Locate the cell with the specified text and output its [X, Y] center coordinate. 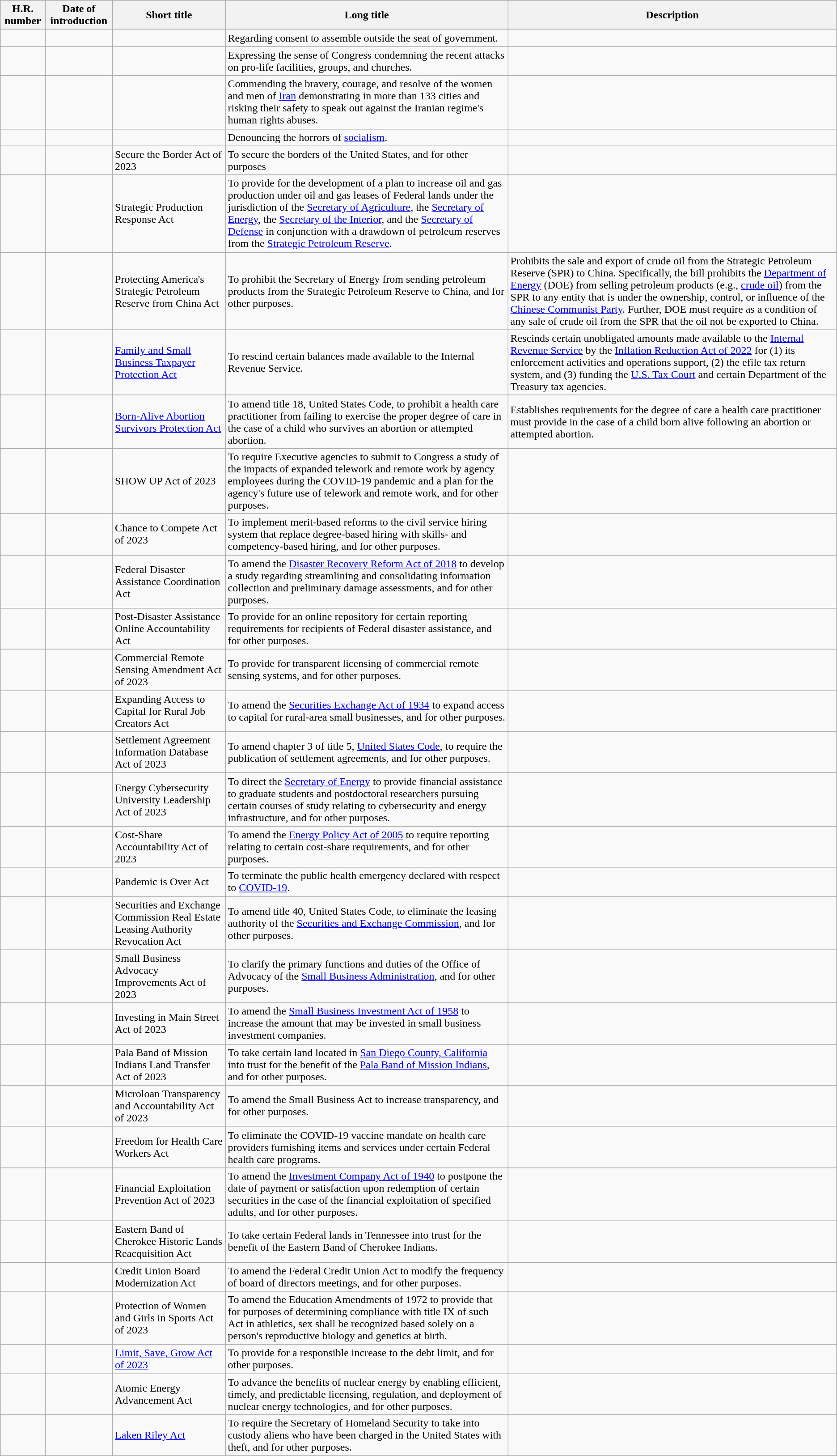
To provide for a responsible increase to the debt limit, and for other purposes. [367, 1359]
Freedom for Health Care Workers Act [169, 1147]
Short title [169, 15]
Credit Union Board Modernization Act [169, 1277]
Date of introduction [79, 15]
To rescind certain balances made available to the Internal Revenue Service. [367, 362]
To amend title 40, United States Code, to eliminate the leasing authority of the Securities and Exchange Commission, and for other purposes. [367, 923]
Denouncing the horrors of socialism. [367, 137]
Settlement Agreement Information Database Act of 2023 [169, 752]
Expressing the sense of Congress condemning the recent attacks on pro-life facilities, groups, and churches. [367, 61]
To amend the Small Business Investment Act of 1958 to increase the amount that may be invested in small business investment companies. [367, 1023]
To eliminate the COVID-19 vaccine mandate on health care providers furnishing items and services under certain Federal health care programs. [367, 1147]
To take certain Federal lands in Tennessee into trust for the benefit of the Eastern Band of Cherokee Indians. [367, 1241]
Post-Disaster Assistance Online Accountability Act [169, 629]
To prohibit the Secretary of Energy from sending petroleum products from the Strategic Petroleum Reserve to China, and for other purposes. [367, 291]
Laken Riley Act [169, 1435]
To take certain land located in San Diego County, California into trust for the benefit of the Pala Band of Mission Indians, and for other purposes. [367, 1065]
To amend the Federal Credit Union Act to modify the frequency of board of directors meetings, and for other purposes. [367, 1277]
Investing in Main Street Act of 2023 [169, 1023]
Atomic Energy Advancement Act [169, 1394]
To amend the Small Business Act to increase transparency, and for other purposes. [367, 1106]
To provide for an online repository for certain reporting requirements for recipients of Federal disaster assistance, and for other purposes. [367, 629]
Pandemic is Over Act [169, 882]
Expanding Access to Capital for Rural Job Creators Act [169, 711]
Eastern Band of Cherokee Historic Lands Reacquisition Act [169, 1241]
Strategic Production Response Act [169, 214]
To amend the Energy Policy Act of 2005 to require reporting relating to certain cost-share requirements, and for other purposes. [367, 847]
Family and Small Business Taxpayer Protection Act [169, 362]
Long title [367, 15]
H.R. number [23, 15]
Cost-Share Accountability Act of 2023 [169, 847]
Secure the Border Act of 2023 [169, 160]
Microloan Transparency and Accountability Act of 2023 [169, 1106]
Energy Cybersecurity University Leadership Act of 2023 [169, 800]
To terminate the public health emergency declared with respect to COVID-19. [367, 882]
SHOW UP Act of 2023 [169, 481]
To amend chapter 3 of title 5, United States Code, to require the publication of settlement agreements, and for other purposes. [367, 752]
To provide for transparent licensing of commercial remote sensing systems, and for other purposes. [367, 670]
Small Business Advocacy Improvements Act of 2023 [169, 976]
Pala Band of Mission Indians Land Transfer Act of 2023 [169, 1065]
Limit, Save, Grow Act of 2023 [169, 1359]
Financial Exploitation Prevention Act of 2023 [169, 1194]
Federal Disaster Assistance Coordination Act [169, 582]
Protection of Women and Girls in Sports Act of 2023 [169, 1318]
Description [672, 15]
To clarify the primary functions and duties of the Office of Advocacy of the Small Business Administration, and for other purposes. [367, 976]
Born-Alive Abortion Survivors Protection Act [169, 421]
To amend the Securities Exchange Act of 1934 to expand access to capital for rural-area small businesses, and for other purposes. [367, 711]
Protecting America's Strategic Petroleum Reserve from China Act [169, 291]
Commercial Remote Sensing Amendment Act of 2023 [169, 670]
Regarding consent to assemble outside the seat of government. [367, 38]
Securities and Exchange Commission Real Estate Leasing Authority Revocation Act [169, 923]
To secure the borders of the United States, and for other purposes [367, 160]
Chance to Compete Act of 2023 [169, 534]
